Extract the [X, Y] coordinate from the center of the cell holding the provided text.  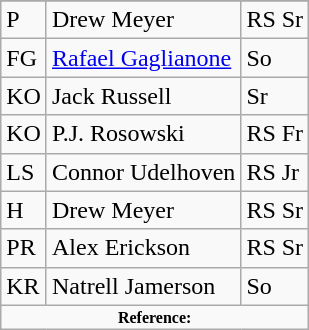
Natrell Jamerson [143, 286]
Rafael Gaglianone [143, 58]
Jack Russell [143, 96]
Reference: [155, 317]
Sr [275, 96]
FG [24, 58]
H [24, 210]
P.J. Rosowski [143, 134]
LS [24, 172]
RS Fr [275, 134]
PR [24, 248]
RS Jr [275, 172]
Connor Udelhoven [143, 172]
KR [24, 286]
P [24, 20]
Alex Erickson [143, 248]
